Output the (x, y) coordinate of the center of the cell containing the given text.  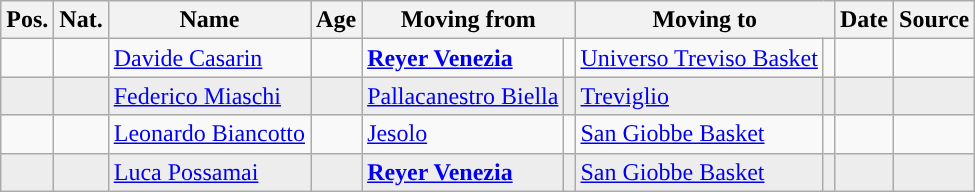
Davide Casarin (209, 58)
Source (934, 20)
Moving to (704, 20)
Age (336, 20)
Luca Possamai (209, 172)
Jesolo (463, 134)
Federico Miaschi (209, 96)
Pos. (28, 20)
Leonardo Biancotto (209, 134)
Universo Treviso Basket (699, 58)
Nat. (81, 20)
Treviglio (699, 96)
Moving from (468, 20)
Date (864, 20)
Pallacanestro Biella (463, 96)
Name (209, 20)
